Return (x, y) of the center of cell containing provided text 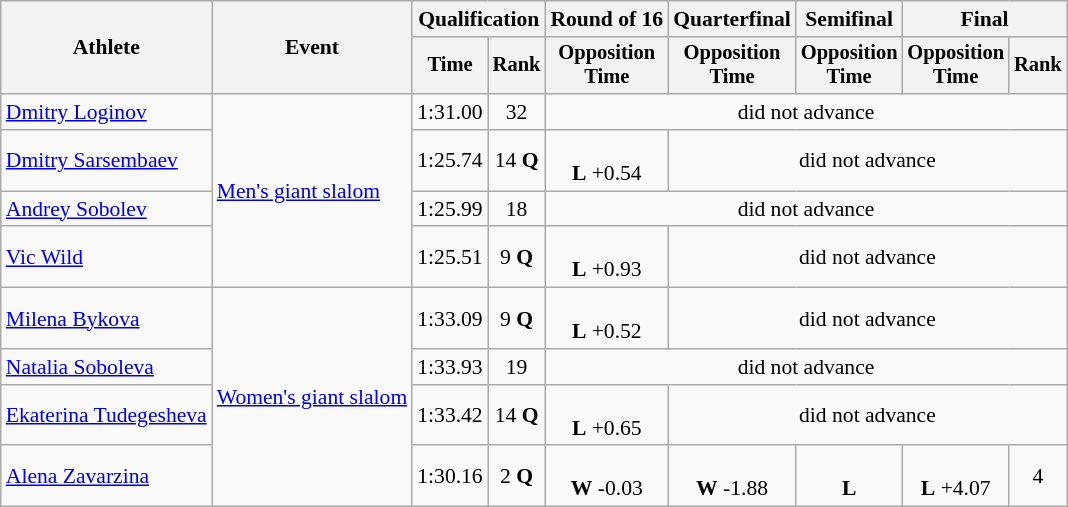
Vic Wild (106, 258)
Athlete (106, 48)
Dmitry Sarsembaev (106, 160)
Ekaterina Tudegesheva (106, 416)
2 Q (517, 476)
Round of 16 (606, 19)
Final (984, 19)
18 (517, 209)
L +4.07 (956, 476)
L +0.52 (606, 318)
1:25.99 (450, 209)
1:31.00 (450, 112)
1:25.51 (450, 258)
Men's giant slalom (312, 191)
L +0.54 (606, 160)
19 (517, 367)
L (850, 476)
32 (517, 112)
Event (312, 48)
Time (450, 66)
Semifinal (850, 19)
1:33.42 (450, 416)
W -0.03 (606, 476)
Alena Zavarzina (106, 476)
Natalia Soboleva (106, 367)
1:33.93 (450, 367)
L +0.93 (606, 258)
1:25.74 (450, 160)
Andrey Sobolev (106, 209)
Dmitry Loginov (106, 112)
1:33.09 (450, 318)
L +0.65 (606, 416)
Women's giant slalom (312, 398)
4 (1038, 476)
Milena Bykova (106, 318)
W -1.88 (732, 476)
Qualification (478, 19)
1:30.16 (450, 476)
Quarterfinal (732, 19)
